Identify which cell holds the provided text, then report its (x, y) central coordinate. 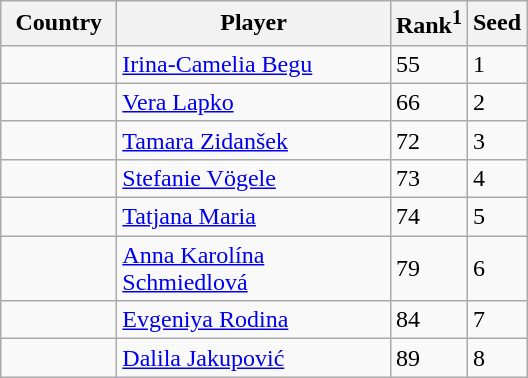
Tamara Zidanšek (254, 140)
66 (428, 102)
7 (496, 320)
79 (428, 268)
Rank1 (428, 24)
Tatjana Maria (254, 217)
55 (428, 64)
Seed (496, 24)
4 (496, 178)
84 (428, 320)
72 (428, 140)
Stefanie Vögele (254, 178)
Dalila Jakupović (254, 358)
Country (59, 24)
Evgeniya Rodina (254, 320)
3 (496, 140)
Anna Karolína Schmiedlová (254, 268)
73 (428, 178)
Vera Lapko (254, 102)
5 (496, 217)
6 (496, 268)
74 (428, 217)
Player (254, 24)
2 (496, 102)
89 (428, 358)
1 (496, 64)
Irina-Camelia Begu (254, 64)
8 (496, 358)
